For the text-containing cell, return its midpoint in [X, Y] coordinate format. 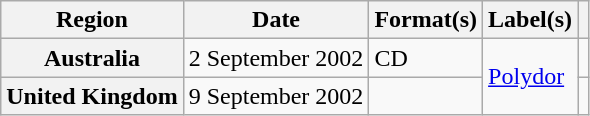
Australia [92, 58]
Label(s) [530, 20]
Polydor [530, 77]
2 September 2002 [276, 58]
CD [426, 58]
9 September 2002 [276, 96]
Format(s) [426, 20]
Region [92, 20]
United Kingdom [92, 96]
Date [276, 20]
